Provide the [x, y] coordinate of the cell's center where the given text is located.  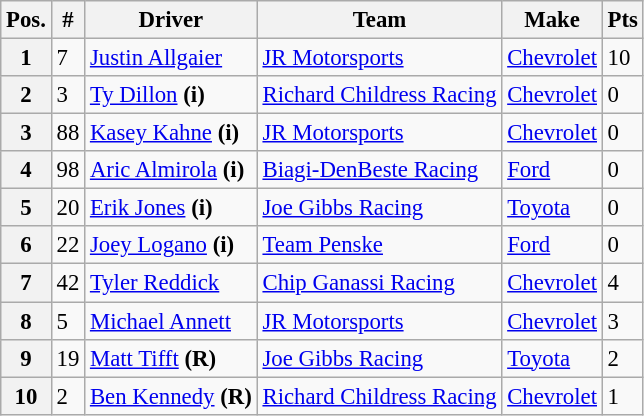
Make [552, 20]
98 [68, 170]
Michael Annett [172, 321]
Justin Allgaier [172, 58]
9 [26, 358]
Chip Ganassi Racing [380, 283]
20 [68, 208]
Pos. [26, 20]
6 [26, 245]
Team [380, 20]
Joey Logano (i) [172, 245]
# [68, 20]
42 [68, 283]
Kasey Kahne (i) [172, 133]
22 [68, 245]
Biagi-DenBeste Racing [380, 170]
Pts [622, 20]
Matt Tifft (R) [172, 358]
Driver [172, 20]
Ben Kennedy (R) [172, 396]
19 [68, 358]
Team Penske [380, 245]
Erik Jones (i) [172, 208]
88 [68, 133]
Aric Almirola (i) [172, 170]
Ty Dillon (i) [172, 95]
8 [26, 321]
Tyler Reddick [172, 283]
